Search for the cell housing the specified text and yield its (x, y) center coordinate. 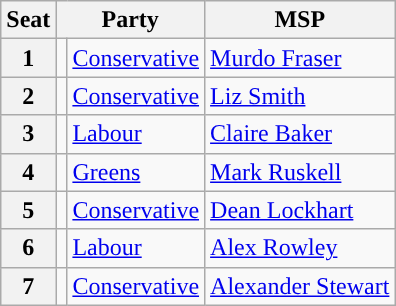
MSP (300, 20)
3 (28, 134)
6 (28, 248)
5 (28, 210)
Mark Ruskell (300, 172)
Greens (136, 172)
Party (130, 20)
7 (28, 286)
2 (28, 96)
Dean Lockhart (300, 210)
4 (28, 172)
Murdo Fraser (300, 58)
Liz Smith (300, 96)
1 (28, 58)
Seat (28, 20)
Claire Baker (300, 134)
Alexander Stewart (300, 286)
Alex Rowley (300, 248)
